Extract the (x, y) coordinate from the center of the cell holding the provided text.  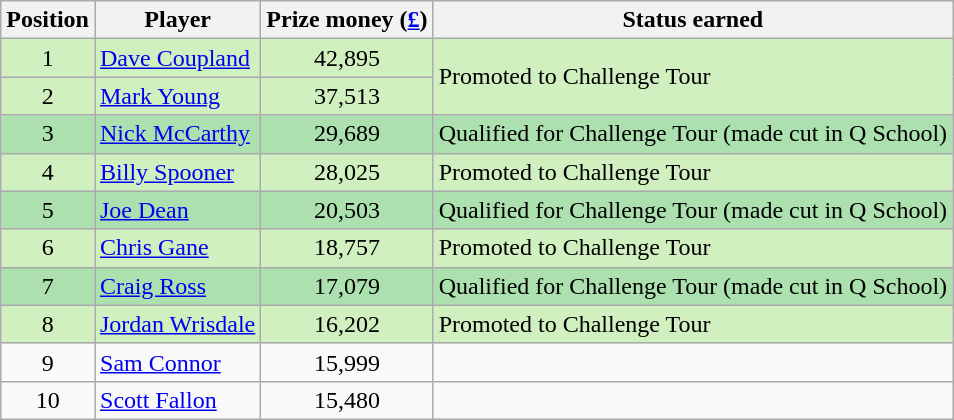
16,202 (347, 324)
15,480 (347, 400)
Player (177, 20)
18,757 (347, 248)
3 (48, 134)
Billy Spooner (177, 172)
Chris Gane (177, 248)
15,999 (347, 362)
1 (48, 58)
10 (48, 400)
29,689 (347, 134)
Position (48, 20)
42,895 (347, 58)
Status earned (692, 20)
2 (48, 96)
7 (48, 286)
20,503 (347, 210)
9 (48, 362)
37,513 (347, 96)
Dave Coupland (177, 58)
Jordan Wrisdale (177, 324)
Prize money (£) (347, 20)
Craig Ross (177, 286)
4 (48, 172)
Mark Young (177, 96)
Nick McCarthy (177, 134)
17,079 (347, 286)
Scott Fallon (177, 400)
Joe Dean (177, 210)
6 (48, 248)
5 (48, 210)
28,025 (347, 172)
8 (48, 324)
Sam Connor (177, 362)
